Extract the [x, y] coordinate from the center of the cell holding the provided text.  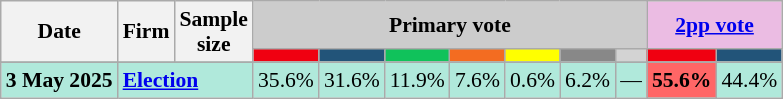
35.6% [286, 80]
Primary vote [450, 25]
44.4% [749, 80]
Firm [146, 32]
Date [60, 32]
2pp vote [714, 25]
3 May 2025 [60, 80]
Election [186, 80]
0.6% [532, 80]
31.6% [352, 80]
11.9% [418, 80]
6.2% [588, 80]
Samplesize [213, 32]
55.6% [682, 80]
7.6% [478, 80]
— [631, 80]
